Extract the [X, Y] coordinate from the center of the cell holding the provided text.  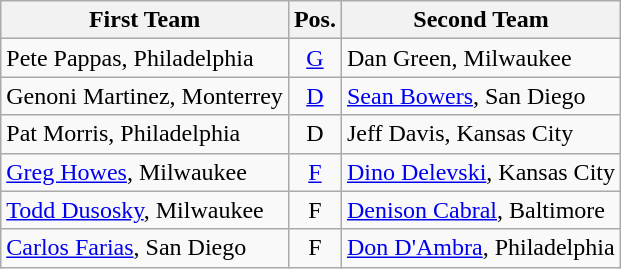
Dino Delevski, Kansas City [480, 172]
Greg Howes, Milwaukee [145, 172]
Pete Pappas, Philadelphia [145, 58]
Sean Bowers, San Diego [480, 96]
Don D'Ambra, Philadelphia [480, 248]
Dan Green, Milwaukee [480, 58]
Second Team [480, 20]
Todd Dusosky, Milwaukee [145, 210]
G [314, 58]
Pos. [314, 20]
First Team [145, 20]
Jeff Davis, Kansas City [480, 134]
Carlos Farias, San Diego [145, 248]
Genoni Martinez, Monterrey [145, 96]
Denison Cabral, Baltimore [480, 210]
Pat Morris, Philadelphia [145, 134]
